Determine the (x, y) coordinate at the center of the cell enclosing the given text.  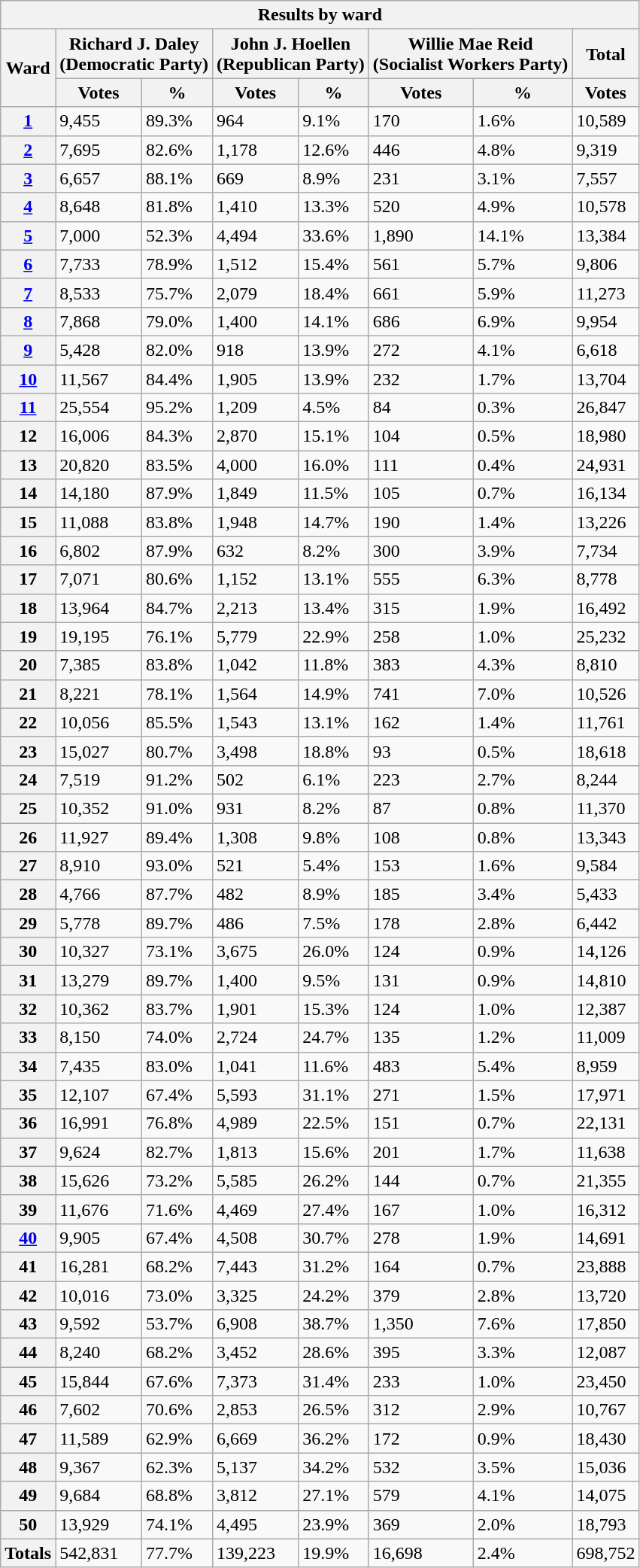
80.6% (177, 579)
10,578 (606, 207)
5.7% (523, 264)
521 (256, 866)
1,308 (256, 837)
16.0% (334, 465)
10,016 (99, 1295)
9,684 (99, 1496)
11.5% (334, 494)
39 (29, 1209)
93.0% (177, 866)
1,350 (421, 1324)
Willie Mae Reid(Socialist Workers Party) (471, 54)
223 (421, 779)
22.5% (334, 1123)
5.9% (523, 293)
79.0% (177, 321)
21,355 (606, 1181)
6.3% (523, 579)
482 (256, 895)
15,844 (99, 1381)
84.4% (177, 378)
10,526 (606, 694)
91.0% (177, 808)
8,810 (606, 665)
10,352 (99, 808)
5,137 (256, 1467)
13,929 (99, 1524)
9,319 (606, 150)
4.5% (334, 408)
108 (421, 837)
2 (29, 150)
41 (29, 1266)
232 (421, 378)
1,543 (256, 722)
6,908 (256, 1324)
6,669 (256, 1439)
14,691 (606, 1238)
139,223 (256, 1553)
17,971 (606, 1095)
28.6% (334, 1353)
89.3% (177, 121)
15,027 (99, 751)
379 (421, 1295)
151 (421, 1123)
7,868 (99, 321)
14,810 (606, 980)
38.7% (334, 1324)
22,131 (606, 1123)
9,624 (99, 1152)
4,494 (256, 236)
153 (421, 866)
12,387 (606, 1009)
26 (29, 837)
3.3% (523, 1353)
369 (421, 1524)
9,592 (99, 1324)
12,087 (606, 1353)
24.7% (334, 1038)
38 (29, 1181)
170 (421, 121)
13,704 (606, 378)
3,675 (256, 952)
49 (29, 1496)
3,812 (256, 1496)
11,088 (99, 522)
11,009 (606, 1038)
34 (29, 1066)
964 (256, 121)
11,638 (606, 1152)
9,905 (99, 1238)
18.8% (334, 751)
46 (29, 1410)
4.9% (523, 207)
8,910 (99, 866)
8,778 (606, 579)
26.5% (334, 1410)
16,134 (606, 494)
5,778 (99, 923)
9,584 (606, 866)
300 (421, 551)
88.1% (177, 178)
18,618 (606, 751)
1,948 (256, 522)
7,602 (99, 1410)
77.7% (177, 1553)
1,042 (256, 665)
5,585 (256, 1181)
95.2% (177, 408)
23,450 (606, 1381)
74.1% (177, 1524)
532 (421, 1467)
8,648 (99, 207)
8 (29, 321)
91.2% (177, 779)
29 (29, 923)
28 (29, 895)
3,325 (256, 1295)
16,006 (99, 436)
42 (29, 1295)
78.1% (177, 694)
83.0% (177, 1066)
7,519 (99, 779)
14,126 (606, 952)
16,312 (606, 1209)
1.2% (523, 1038)
18,430 (606, 1439)
10,767 (606, 1410)
87 (421, 808)
231 (421, 178)
4.8% (523, 150)
16,281 (99, 1266)
7.5% (334, 923)
3.9% (523, 551)
632 (256, 551)
7,373 (256, 1381)
931 (256, 808)
3.1% (523, 178)
33.6% (334, 236)
502 (256, 779)
83.5% (177, 465)
1,905 (256, 378)
19.9% (334, 1553)
561 (421, 264)
9,455 (99, 121)
19,195 (99, 637)
190 (421, 522)
16 (29, 551)
104 (421, 436)
82.6% (177, 150)
50 (29, 1524)
15.6% (334, 1152)
27.1% (334, 1496)
278 (421, 1238)
11 (29, 408)
67.6% (177, 1381)
18.4% (334, 293)
7,557 (606, 178)
2,079 (256, 293)
6.9% (523, 321)
383 (421, 665)
31 (29, 980)
10,327 (99, 952)
7 (29, 293)
87.7% (177, 895)
62.9% (177, 1439)
2.4% (523, 1553)
16,698 (421, 1553)
93 (421, 751)
4,989 (256, 1123)
1,410 (256, 207)
13,964 (99, 608)
6,802 (99, 551)
135 (421, 1038)
37 (29, 1152)
698,752 (606, 1553)
315 (421, 608)
918 (256, 350)
5 (29, 236)
5,779 (256, 637)
84 (421, 408)
81.8% (177, 207)
24.2% (334, 1295)
10 (29, 378)
70.6% (177, 1410)
36 (29, 1123)
48 (29, 1467)
7,071 (99, 579)
233 (421, 1381)
10,056 (99, 722)
25,232 (606, 637)
7,734 (606, 551)
15.3% (334, 1009)
73.0% (177, 1295)
45 (29, 1381)
2.0% (523, 1524)
167 (421, 1209)
31.2% (334, 1266)
483 (421, 1066)
11,273 (606, 293)
5,593 (256, 1095)
53.7% (177, 1324)
11,927 (99, 837)
25,554 (99, 408)
14,180 (99, 494)
7,385 (99, 665)
62.3% (177, 1467)
258 (421, 637)
52.3% (177, 236)
2,724 (256, 1038)
8,533 (99, 293)
13,384 (606, 236)
23.9% (334, 1524)
4,495 (256, 1524)
15.4% (334, 264)
30 (29, 952)
172 (421, 1439)
47 (29, 1439)
555 (421, 579)
3,452 (256, 1353)
7,443 (256, 1266)
Results by ward (320, 15)
43 (29, 1324)
1,152 (256, 579)
17 (29, 579)
9.5% (334, 980)
44 (29, 1353)
14.7% (334, 522)
2.7% (523, 779)
16,492 (606, 608)
15.1% (334, 436)
71.6% (177, 1209)
68.8% (177, 1496)
13,720 (606, 1295)
12,107 (99, 1095)
19 (29, 637)
20,820 (99, 465)
2,853 (256, 1410)
13.3% (334, 207)
27 (29, 866)
1,890 (421, 236)
9,806 (606, 264)
1,512 (256, 264)
30.7% (334, 1238)
83.7% (177, 1009)
13,279 (99, 980)
185 (421, 895)
23,888 (606, 1266)
164 (421, 1266)
1,813 (256, 1152)
32 (29, 1009)
2,870 (256, 436)
6,657 (99, 178)
10,589 (606, 121)
33 (29, 1038)
13 (29, 465)
73.2% (177, 1181)
6.1% (334, 779)
4,469 (256, 1209)
John J. Hoellen(Republican Party) (291, 54)
21 (29, 694)
6 (29, 264)
31.4% (334, 1381)
36.2% (334, 1439)
579 (421, 1496)
542,831 (99, 1553)
76.8% (177, 1123)
26.2% (334, 1181)
11,567 (99, 378)
5,428 (99, 350)
1,209 (256, 408)
131 (421, 980)
271 (421, 1095)
1,564 (256, 694)
1,849 (256, 494)
201 (421, 1152)
76.1% (177, 637)
35 (29, 1095)
82.7% (177, 1152)
14,075 (606, 1496)
22.9% (334, 637)
0.3% (523, 408)
7.0% (523, 694)
78.9% (177, 264)
18,793 (606, 1524)
1,178 (256, 150)
22 (29, 722)
11.8% (334, 665)
8,240 (99, 1353)
84.3% (177, 436)
11,761 (606, 722)
13,226 (606, 522)
2,213 (256, 608)
74.0% (177, 1038)
446 (421, 150)
7.6% (523, 1324)
13.4% (334, 608)
7,000 (99, 236)
9,367 (99, 1467)
12 (29, 436)
16,991 (99, 1123)
80.7% (177, 751)
11,589 (99, 1439)
4.3% (523, 665)
8,221 (99, 694)
2.9% (523, 1410)
89.4% (177, 837)
520 (421, 207)
7,695 (99, 150)
31.1% (334, 1095)
1,041 (256, 1066)
34.2% (334, 1467)
1 (29, 121)
6,442 (606, 923)
20 (29, 665)
Richard J. Daley(Democratic Party) (134, 54)
15,036 (606, 1467)
4 (29, 207)
14.9% (334, 694)
105 (421, 494)
8,150 (99, 1038)
4,766 (99, 895)
162 (421, 722)
26.0% (334, 952)
8,959 (606, 1066)
26,847 (606, 408)
686 (421, 321)
3.4% (523, 895)
10,362 (99, 1009)
23 (29, 751)
5,433 (606, 895)
3 (29, 178)
11,676 (99, 1209)
486 (256, 923)
Ward (29, 68)
24,931 (606, 465)
27.4% (334, 1209)
9,954 (606, 321)
8,244 (606, 779)
Total (606, 54)
73.1% (177, 952)
3.5% (523, 1467)
4,508 (256, 1238)
144 (421, 1181)
18,980 (606, 436)
13,343 (606, 837)
11,370 (606, 808)
661 (421, 293)
1,901 (256, 1009)
15 (29, 522)
3,498 (256, 751)
312 (421, 1410)
178 (421, 923)
395 (421, 1353)
84.7% (177, 608)
24 (29, 779)
1.5% (523, 1095)
82.0% (177, 350)
12.6% (334, 150)
9.8% (334, 837)
0.4% (523, 465)
14 (29, 494)
17,850 (606, 1324)
40 (29, 1238)
111 (421, 465)
7,733 (99, 264)
11.6% (334, 1066)
669 (256, 178)
75.7% (177, 293)
4,000 (256, 465)
25 (29, 808)
9.1% (334, 121)
9 (29, 350)
Totals (29, 1553)
7,435 (99, 1066)
85.5% (177, 722)
15,626 (99, 1181)
272 (421, 350)
6,618 (606, 350)
18 (29, 608)
741 (421, 694)
